Search for the cell housing the specified text and yield its (x, y) center coordinate. 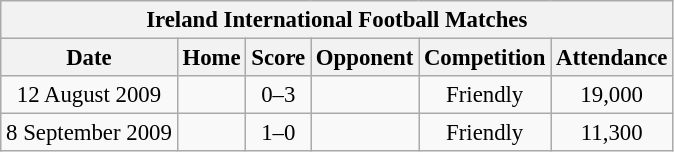
12 August 2009 (89, 95)
Ireland International Football Matches (337, 20)
Attendance (612, 58)
0–3 (278, 95)
8 September 2009 (89, 133)
19,000 (612, 95)
Home (212, 58)
Score (278, 58)
11,300 (612, 133)
Date (89, 58)
Opponent (365, 58)
Competition (485, 58)
1–0 (278, 133)
